Search for the cell housing the specified text and yield its (X, Y) center coordinate. 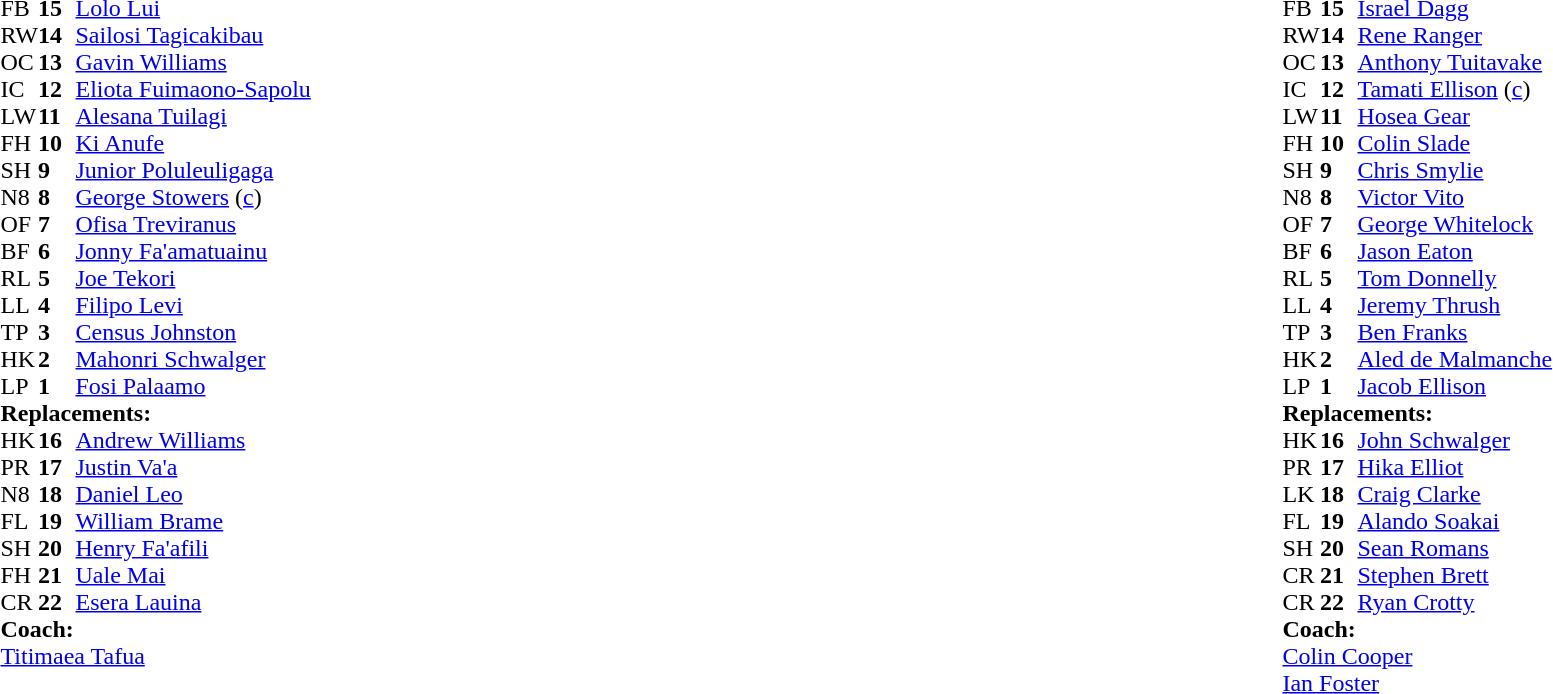
Census Johnston (194, 332)
Henry Fa'afili (194, 548)
Craig Clarke (1454, 494)
Uale Mai (194, 576)
Tamati Ellison (c) (1454, 90)
Eliota Fuimaono-Sapolu (194, 90)
Ryan Crotty (1454, 602)
Junior Poluleuligaga (194, 170)
Rene Ranger (1454, 36)
Ofisa Treviranus (194, 224)
Esera Lauina (194, 602)
Colin Slade (1454, 144)
George Whitelock (1454, 224)
Justin Va'a (194, 468)
Jacob Ellison (1454, 386)
Sailosi Tagicakibau (194, 36)
LK (1301, 494)
Filipo Levi (194, 306)
Mahonri Schwalger (194, 360)
Andrew Williams (194, 440)
Alesana Tuilagi (194, 116)
Tom Donnelly (1454, 278)
Jonny Fa'amatuainu (194, 252)
Stephen Brett (1454, 576)
Victor Vito (1454, 198)
Anthony Tuitavake (1454, 62)
Ki Anufe (194, 144)
Daniel Leo (194, 494)
Fosi Palaamo (194, 386)
William Brame (194, 522)
Aled de Malmanche (1454, 360)
Jason Eaton (1454, 252)
George Stowers (c) (194, 198)
Hika Elliot (1454, 468)
Sean Romans (1454, 548)
Hosea Gear (1454, 116)
Chris Smylie (1454, 170)
John Schwalger (1454, 440)
Titimaea Tafua (155, 656)
Ben Franks (1454, 332)
Jeremy Thrush (1454, 306)
Joe Tekori (194, 278)
Alando Soakai (1454, 522)
Gavin Williams (194, 62)
